Detect which cell encompasses the target text, then output its [X, Y] center coordinate. 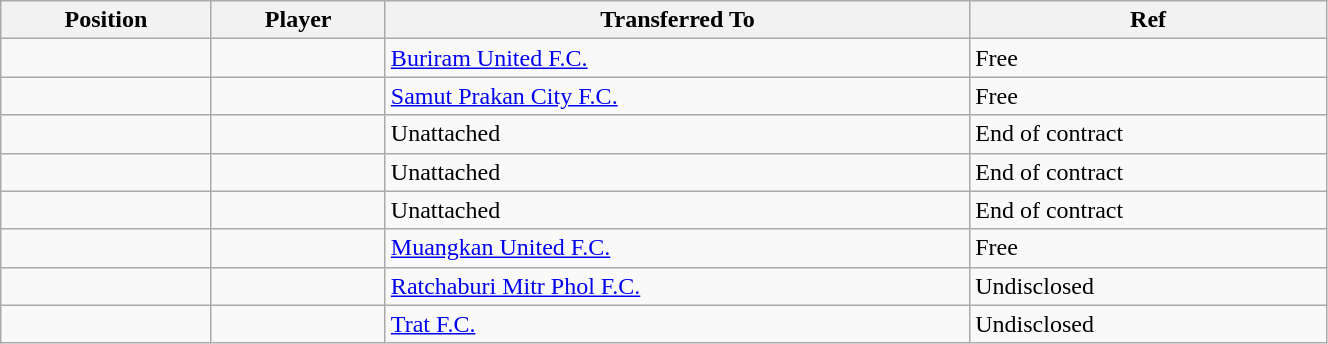
Trat F.C. [677, 324]
Position [106, 20]
Samut Prakan City F.C. [677, 96]
Transferred To [677, 20]
Ref [1148, 20]
Muangkan United F.C. [677, 248]
Buriram United F.C. [677, 58]
Player [298, 20]
Ratchaburi Mitr Phol F.C. [677, 286]
